Determine the [X, Y] coordinate at the center of the cell enclosing the given text.  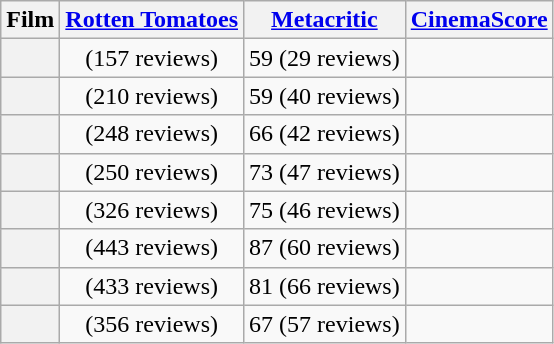
87 (60 reviews) [325, 248]
Rotten Tomatoes [152, 20]
66 (42 reviews) [325, 134]
(356 reviews) [152, 324]
(433 reviews) [152, 286]
(157 reviews) [152, 58]
75 (46 reviews) [325, 210]
(250 reviews) [152, 172]
(443 reviews) [152, 248]
59 (40 reviews) [325, 96]
59 (29 reviews) [325, 58]
67 (57 reviews) [325, 324]
(326 reviews) [152, 210]
81 (66 reviews) [325, 286]
CinemaScore [479, 20]
(210 reviews) [152, 96]
73 (47 reviews) [325, 172]
Film [30, 20]
(248 reviews) [152, 134]
Metacritic [325, 20]
